Return (x, y) of the center of cell containing provided text 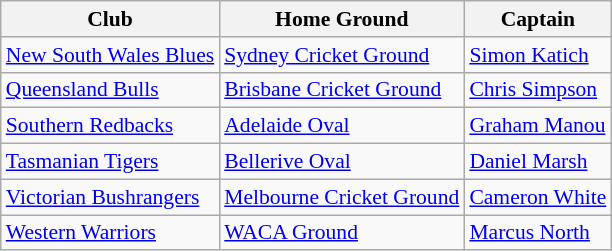
Western Warriors (110, 233)
Tasmanian Tigers (110, 162)
Home Ground (342, 19)
Marcus North (538, 233)
Chris Simpson (538, 90)
Southern Redbacks (110, 126)
Bellerive Oval (342, 162)
Brisbane Cricket Ground (342, 90)
Club (110, 19)
Captain (538, 19)
Daniel Marsh (538, 162)
New South Wales Blues (110, 55)
Graham Manou (538, 126)
Simon Katich (538, 55)
Queensland Bulls (110, 90)
Victorian Bushrangers (110, 197)
Sydney Cricket Ground (342, 55)
Melbourne Cricket Ground (342, 197)
WACA Ground (342, 233)
Adelaide Oval (342, 126)
Cameron White (538, 197)
